From the cell containing the given text, extract its center point as (X, Y) coordinate. 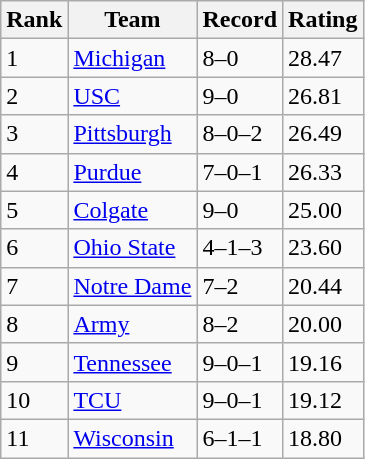
8–0–2 (240, 134)
26.33 (323, 172)
7–0–1 (240, 172)
19.16 (323, 362)
2 (34, 96)
1 (34, 58)
Wisconsin (132, 438)
4 (34, 172)
3 (34, 134)
7–2 (240, 286)
23.60 (323, 248)
Ohio State (132, 248)
7 (34, 286)
18.80 (323, 438)
TCU (132, 400)
Notre Dame (132, 286)
Michigan (132, 58)
8–0 (240, 58)
20.44 (323, 286)
9 (34, 362)
11 (34, 438)
USC (132, 96)
Tennessee (132, 362)
6–1–1 (240, 438)
20.00 (323, 324)
Colgate (132, 210)
19.12 (323, 400)
Rank (34, 20)
4–1–3 (240, 248)
Army (132, 324)
26.81 (323, 96)
25.00 (323, 210)
28.47 (323, 58)
Rating (323, 20)
6 (34, 248)
8 (34, 324)
5 (34, 210)
Pittsburgh (132, 134)
8–2 (240, 324)
Purdue (132, 172)
26.49 (323, 134)
10 (34, 400)
Team (132, 20)
Record (240, 20)
